Detect which cell encompasses the target text, then output its (X, Y) center coordinate. 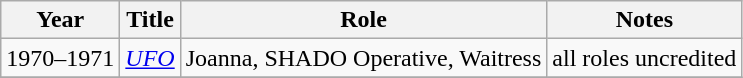
Title (150, 20)
UFO (150, 58)
1970–1971 (60, 58)
Role (364, 20)
all roles uncredited (644, 58)
Year (60, 20)
Joanna, SHADO Operative, Waitress (364, 58)
Notes (644, 20)
